Search for the cell housing the specified text and yield its (X, Y) center coordinate. 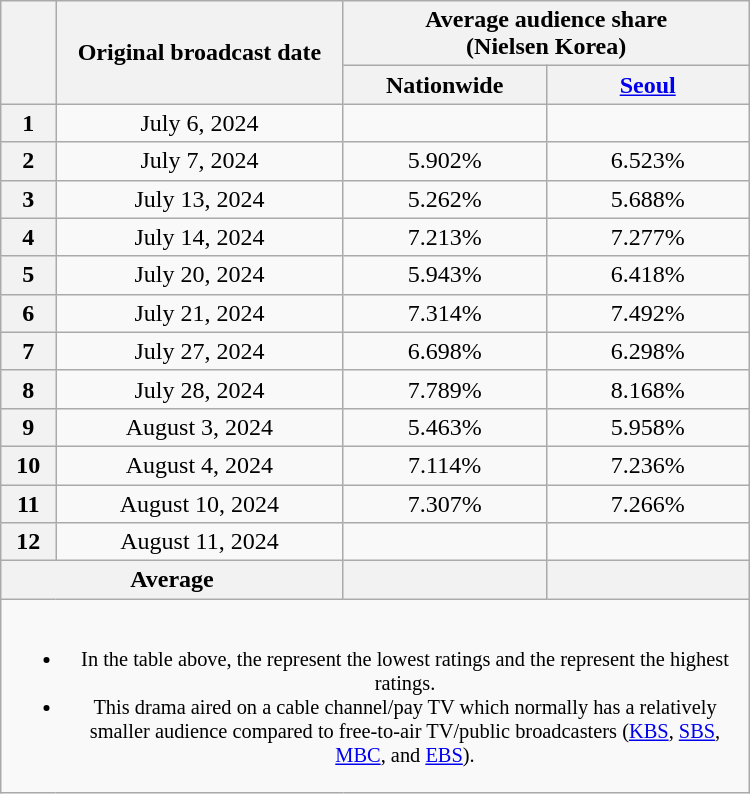
7.277% (648, 237)
6 (28, 313)
10 (28, 465)
11 (28, 503)
7.307% (444, 503)
7.213% (444, 237)
7.236% (648, 465)
5.943% (444, 275)
2 (28, 161)
Original broadcast date (200, 52)
July 27, 2024 (200, 351)
August 4, 2024 (200, 465)
12 (28, 542)
6.698% (444, 351)
July 21, 2024 (200, 313)
6.418% (648, 275)
5.958% (648, 427)
8 (28, 389)
5.688% (648, 199)
August 11, 2024 (200, 542)
9 (28, 427)
August 3, 2024 (200, 427)
July 14, 2024 (200, 237)
7.266% (648, 503)
7 (28, 351)
Nationwide (444, 85)
July 28, 2024 (200, 389)
6.298% (648, 351)
5.902% (444, 161)
July 6, 2024 (200, 123)
5.463% (444, 427)
5 (28, 275)
July 7, 2024 (200, 161)
7.492% (648, 313)
Average (172, 580)
5.262% (444, 199)
7.314% (444, 313)
July 13, 2024 (200, 199)
7.114% (444, 465)
1 (28, 123)
6.523% (648, 161)
7.789% (444, 389)
August 10, 2024 (200, 503)
Seoul (648, 85)
July 20, 2024 (200, 275)
3 (28, 199)
8.168% (648, 389)
4 (28, 237)
Average audience share(Nielsen Korea) (546, 34)
